Detect which cell encompasses the target text, then output its (X, Y) center coordinate. 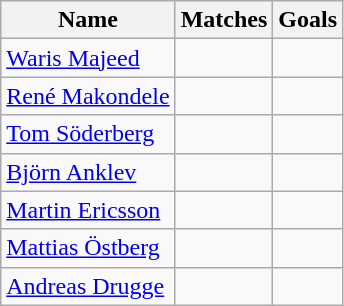
Björn Anklev (88, 172)
Andreas Drugge (88, 286)
Matches (224, 20)
Goals (308, 20)
René Makondele (88, 96)
Martin Ericsson (88, 210)
Mattias Östberg (88, 248)
Waris Majeed (88, 58)
Tom Söderberg (88, 134)
Name (88, 20)
